Find where the given text appears and provide that cell's center as [x, y] coordinate. 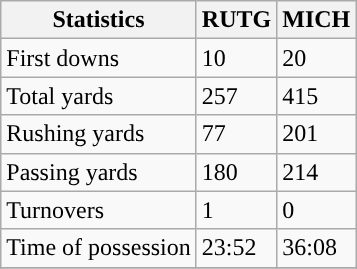
Total yards [99, 96]
180 [236, 172]
MICH [316, 20]
10 [236, 58]
415 [316, 96]
Statistics [99, 20]
Passing yards [99, 172]
257 [236, 96]
77 [236, 134]
Rushing yards [99, 134]
0 [316, 210]
Time of possession [99, 248]
RUTG [236, 20]
20 [316, 58]
1 [236, 210]
First downs [99, 58]
201 [316, 134]
Turnovers [99, 210]
36:08 [316, 248]
214 [316, 172]
23:52 [236, 248]
